Determine the (x, y) coordinate at the center of the cell enclosing the given text.  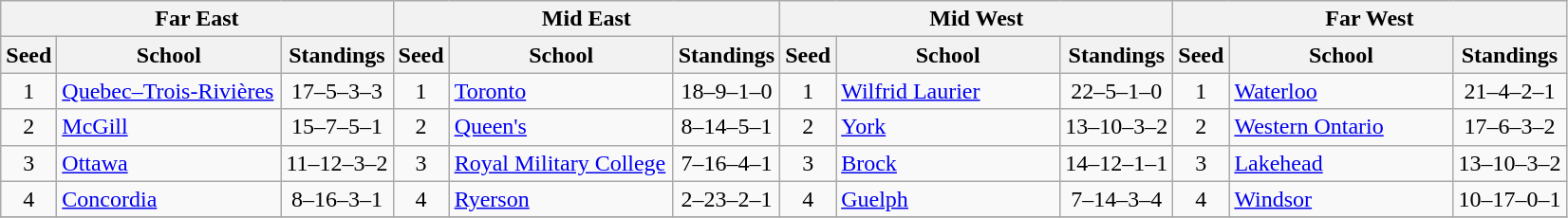
8–16–3–1 (337, 199)
15–7–5–1 (337, 127)
Mid East (587, 19)
Wilfrid Laurier (948, 91)
14–12–1–1 (1116, 163)
Lakehead (1341, 163)
17–5–3–3 (337, 91)
Concordia (169, 199)
Far West (1370, 19)
Far East (197, 19)
Ryerson (561, 199)
Windsor (1341, 199)
Mid West (977, 19)
22–5–1–0 (1116, 91)
17–6–3–2 (1509, 127)
Queen's (561, 127)
7–14–3–4 (1116, 199)
7–16–4–1 (726, 163)
York (948, 127)
Waterloo (1341, 91)
8–14–5–1 (726, 127)
2–23–2–1 (726, 199)
Brock (948, 163)
Quebec–Trois-Rivières (169, 91)
11–12–3–2 (337, 163)
18–9–1–0 (726, 91)
Royal Military College (561, 163)
McGill (169, 127)
21–4–2–1 (1509, 91)
Guelph (948, 199)
Ottawa (169, 163)
Toronto (561, 91)
10–17–0–1 (1509, 199)
Western Ontario (1341, 127)
